Return the (x, y) coordinate for the center point of the cell that contains the specified text.  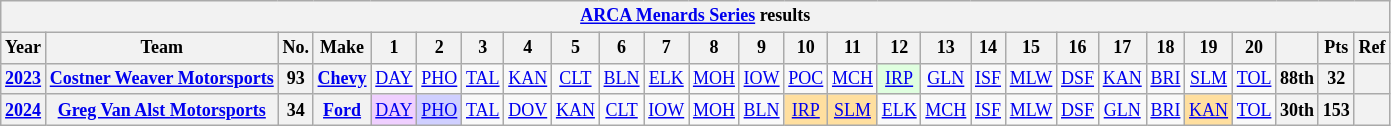
14 (988, 48)
No. (296, 48)
Ford (342, 110)
5 (576, 48)
16 (1078, 48)
2024 (24, 110)
Team (162, 48)
2023 (24, 78)
DOV (528, 110)
4 (528, 48)
15 (1030, 48)
88th (1298, 78)
153 (1336, 110)
6 (622, 48)
20 (1254, 48)
93 (296, 78)
Chevy (342, 78)
32 (1336, 78)
7 (666, 48)
19 (1209, 48)
30th (1298, 110)
Year (24, 48)
34 (296, 110)
Greg Van Alst Motorsports (162, 110)
Costner Weaver Motorsports (162, 78)
3 (483, 48)
1 (394, 48)
17 (1122, 48)
9 (762, 48)
Pts (1336, 48)
13 (946, 48)
12 (899, 48)
Ref (1372, 48)
ARCA Menards Series results (696, 16)
POC (806, 78)
10 (806, 48)
18 (1166, 48)
8 (714, 48)
Make (342, 48)
2 (440, 48)
11 (853, 48)
